For the text-containing cell, return its midpoint in (x, y) coordinate format. 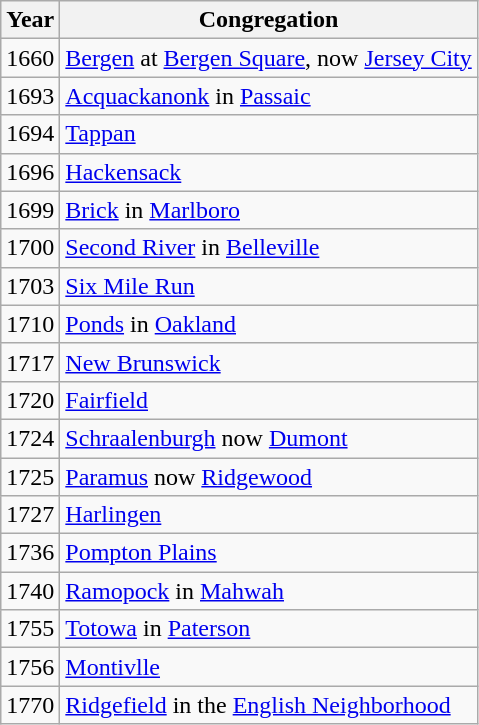
Six Mile Run (268, 286)
1700 (30, 248)
Brick in Marlboro (268, 210)
Paramus now Ridgewood (268, 477)
1703 (30, 286)
1740 (30, 591)
Harlingen (268, 515)
Bergen at Bergen Square, now Jersey City (268, 58)
Acquackanonk in Passaic (268, 96)
1693 (30, 96)
Pompton Plains (268, 553)
Year (30, 20)
1660 (30, 58)
1699 (30, 210)
Ridgefield in the English Neighborhood (268, 705)
Hackensack (268, 172)
1736 (30, 553)
1694 (30, 134)
1725 (30, 477)
1724 (30, 438)
New Brunswick (268, 362)
1727 (30, 515)
1755 (30, 629)
1717 (30, 362)
Totowa in Paterson (268, 629)
Ponds in Oakland (268, 324)
Second River in Belleville (268, 248)
1720 (30, 400)
1756 (30, 667)
Fairfield (268, 400)
Schraalenburgh now Dumont (268, 438)
Ramopock in Mahwah (268, 591)
Congregation (268, 20)
1696 (30, 172)
1710 (30, 324)
Tappan (268, 134)
1770 (30, 705)
Montivlle (268, 667)
